Identify which cell holds the provided text, then report its [x, y] central coordinate. 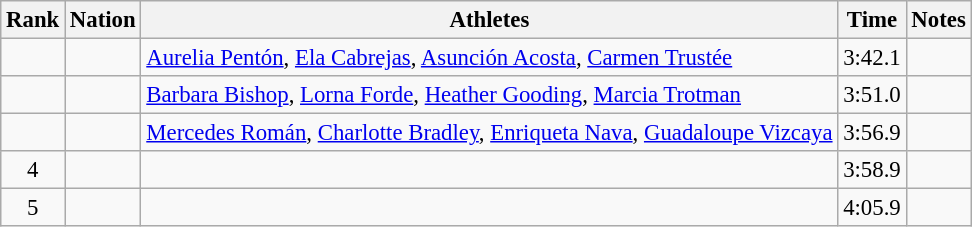
3:56.9 [872, 133]
4 [33, 170]
3:51.0 [872, 95]
Barbara Bishop, Lorna Forde, Heather Gooding, Marcia Trotman [490, 95]
Mercedes Román, Charlotte Bradley, Enriqueta Nava, Guadaloupe Vizcaya [490, 133]
Aurelia Pentón, Ela Cabrejas, Asunción Acosta, Carmen Trustée [490, 58]
4:05.9 [872, 208]
3:42.1 [872, 58]
Athletes [490, 20]
Time [872, 20]
3:58.9 [872, 170]
Nation [103, 20]
Rank [33, 20]
5 [33, 208]
Notes [938, 20]
